Return [X, Y] of the center of cell containing provided text 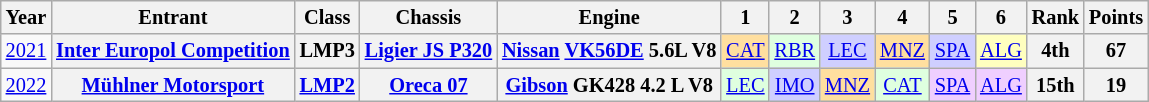
Engine [609, 17]
5 [952, 17]
15th [1056, 85]
Year [26, 17]
Chassis [428, 17]
LMP3 [328, 51]
IMO [794, 85]
Oreca 07 [428, 85]
Ligier JS P320 [428, 51]
2021 [26, 51]
3 [848, 17]
Inter Europol Competition [172, 51]
2 [794, 17]
1 [745, 17]
67 [1116, 51]
6 [1001, 17]
Points [1116, 17]
Class [328, 17]
Entrant [172, 17]
2022 [26, 85]
Mühlner Motorsport [172, 85]
RBR [794, 51]
Nissan VK56DE 5.6L V8 [609, 51]
4 [902, 17]
19 [1116, 85]
4th [1056, 51]
LMP2 [328, 85]
Gibson GK428 4.2 L V8 [609, 85]
Rank [1056, 17]
